Locate the cell with the specified text and output its (x, y) center coordinate. 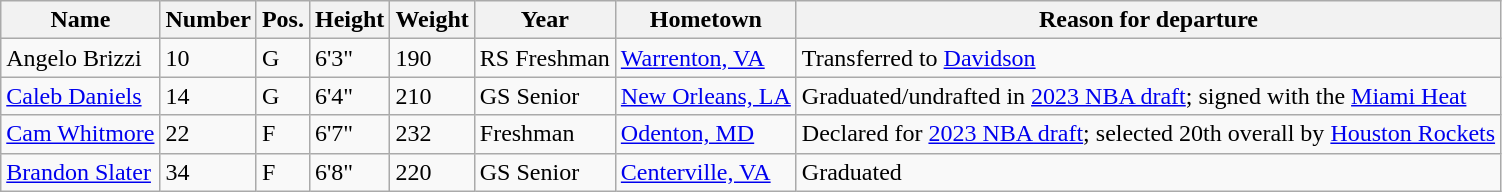
10 (208, 58)
Brandon Slater (80, 172)
Caleb Daniels (80, 96)
Graduated (1148, 172)
220 (432, 172)
Freshman (544, 134)
RS Freshman (544, 58)
6'7" (349, 134)
Declared for 2023 NBA draft; selected 20th overall by Houston Rockets (1148, 134)
Pos. (282, 20)
Weight (432, 20)
Graduated/undrafted in 2023 NBA draft; signed with the Miami Heat (1148, 96)
Number (208, 20)
Name (80, 20)
22 (208, 134)
Hometown (706, 20)
Cam Whitmore (80, 134)
210 (432, 96)
232 (432, 134)
Transferred to Davidson (1148, 58)
6'8" (349, 172)
Centerville, VA (706, 172)
34 (208, 172)
190 (432, 58)
6'4" (349, 96)
14 (208, 96)
6'3" (349, 58)
Year (544, 20)
Odenton, MD (706, 134)
New Orleans, LA (706, 96)
Angelo Brizzi (80, 58)
Height (349, 20)
Reason for departure (1148, 20)
Warrenton, VA (706, 58)
